Return (x, y) of the center of cell containing provided text 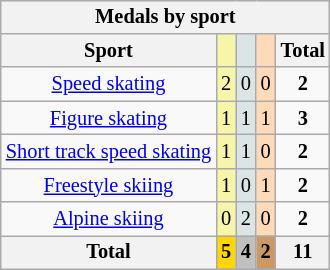
Figure skating (108, 118)
Medals by sport (166, 17)
Sport (108, 51)
4 (246, 253)
Short track speed skating (108, 152)
Freestyle skiing (108, 185)
11 (303, 253)
3 (303, 118)
5 (226, 253)
Speed skating (108, 84)
Alpine skiing (108, 219)
